Extract the (X, Y) coordinate from the center of the cell holding the provided text.  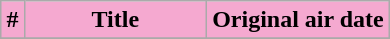
Original air date (298, 20)
# (12, 20)
Title (116, 20)
